Determine the [X, Y] coordinate at the center of the cell enclosing the given text.  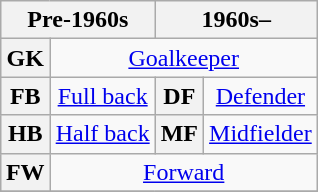
Forward [184, 172]
1960s– [236, 20]
Full back [102, 96]
HB [25, 134]
FW [25, 172]
Midfielder [261, 134]
Pre-1960s [78, 20]
Goalkeeper [184, 58]
GK [25, 58]
Defender [261, 96]
DF [179, 96]
FB [25, 96]
Half back [102, 134]
MF [179, 134]
